Find where the given text appears and provide that cell's center as [X, Y] coordinate. 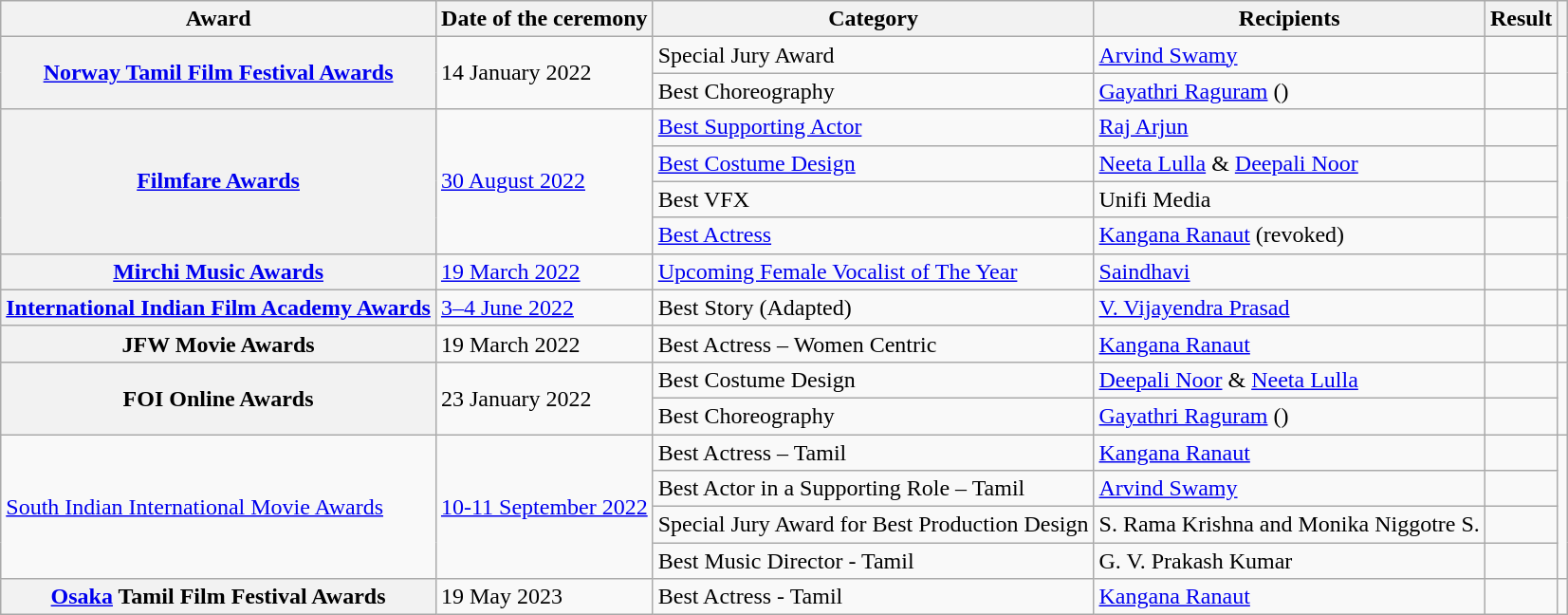
Best VFX [873, 199]
Upcoming Female Vocalist of The Year [873, 271]
Best Music Director - Tamil [873, 561]
30 August 2022 [544, 181]
Result [1521, 19]
Raj Arjun [1289, 127]
International Indian Film Academy Awards [218, 307]
Best Actress – Tamil [873, 453]
Neeta Lulla & Deepali Noor [1289, 163]
JFW Movie Awards [218, 344]
Special Jury Award for Best Production Design [873, 525]
G. V. Prakash Kumar [1289, 561]
Best Story (Adapted) [873, 307]
14 January 2022 [544, 73]
Filmfare Awards [218, 181]
Best Supporting Actor [873, 127]
Category [873, 19]
Award [218, 19]
Special Jury Award [873, 55]
Best Actress - Tamil [873, 597]
FOI Online Awards [218, 398]
Unifi Media [1289, 199]
Norway Tamil Film Festival Awards [218, 73]
Kangana Ranaut (revoked) [1289, 235]
23 January 2022 [544, 398]
S. Rama Krishna and Monika Niggotre S. [1289, 525]
Osaka Tamil Film Festival Awards [218, 597]
3–4 June 2022 [544, 307]
19 May 2023 [544, 597]
Deepali Noor & Neeta Lulla [1289, 380]
10-11 September 2022 [544, 507]
Recipients [1289, 19]
South Indian International Movie Awards [218, 507]
Date of the ceremony [544, 19]
Saindhavi [1289, 271]
V. Vijayendra Prasad [1289, 307]
Mirchi Music Awards [218, 271]
Best Actor in a Supporting Role – Tamil [873, 489]
Best Actress – Women Centric [873, 344]
Best Actress [873, 235]
